Locate the cell with the specified text and output its (X, Y) center coordinate. 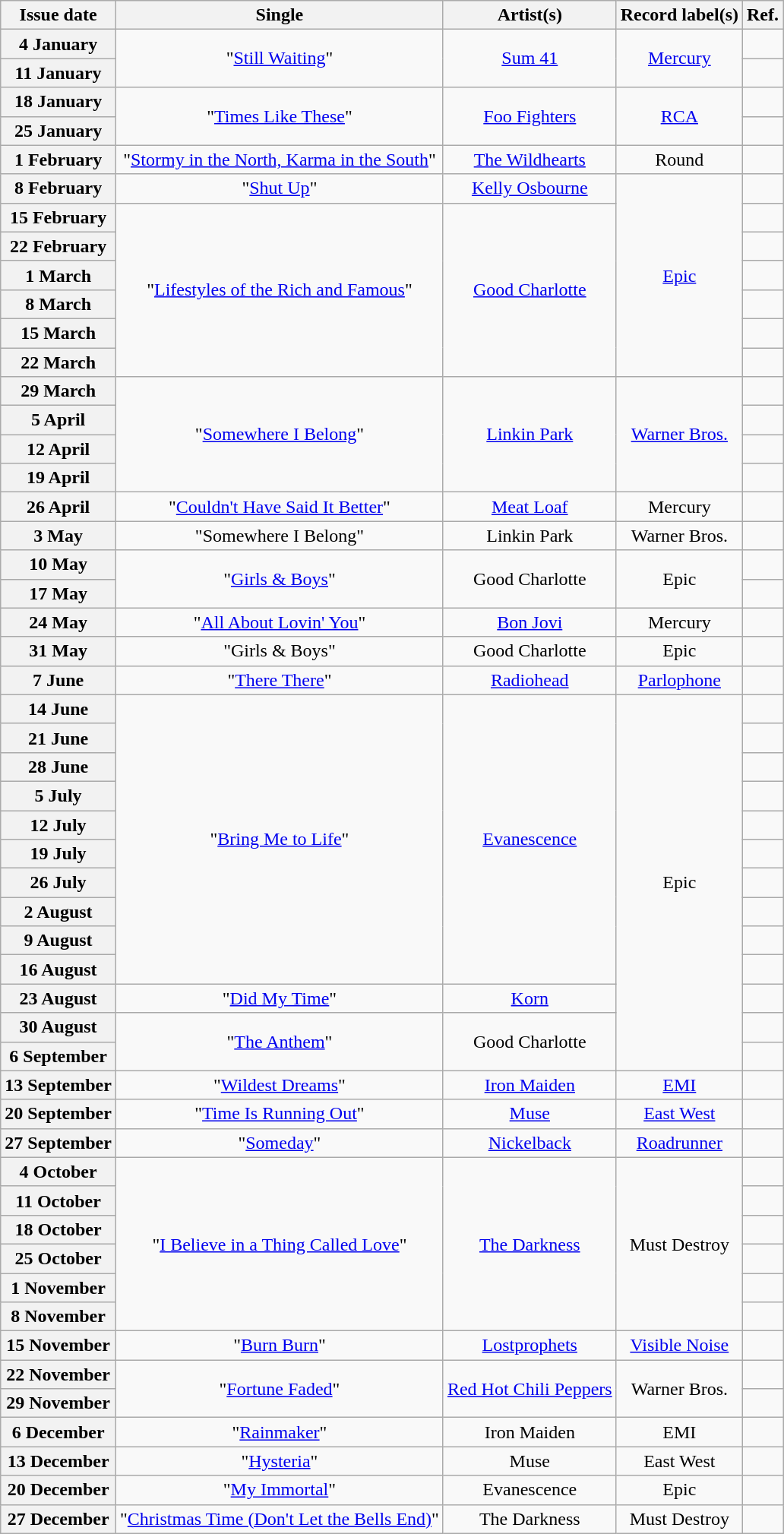
Meat Loaf (530, 507)
"Hysteria" (280, 1461)
Bon Jovi (530, 622)
2 August (58, 912)
11 January (58, 73)
Foo Fighters (530, 116)
31 May (58, 651)
"Couldn't Have Said It Better" (280, 507)
"Christmas Time (Don't Let the Bells End)" (280, 1519)
12 July (58, 824)
23 August (58, 998)
3 May (58, 536)
"Fortune Faded" (280, 1389)
Nickelback (530, 1143)
Kelly Osbourne (530, 188)
Issue date (58, 15)
8 March (58, 304)
20 December (58, 1490)
13 December (58, 1461)
11 October (58, 1200)
Ref. (763, 15)
27 September (58, 1143)
14 June (58, 709)
"Bring Me to Life" (280, 839)
"There There" (280, 680)
Single (280, 15)
8 February (58, 188)
1 November (58, 1288)
12 April (58, 449)
22 February (58, 246)
15 November (58, 1346)
"My Immortal" (280, 1490)
10 May (58, 565)
Artist(s) (530, 15)
Red Hot Chili Peppers (530, 1389)
"I Believe in a Thing Called Love" (280, 1244)
"The Anthem" (280, 1042)
1 February (58, 160)
18 January (58, 102)
Lostprophets (530, 1346)
"All About Lovin' You" (280, 622)
"Time Is Running Out" (280, 1114)
18 October (58, 1229)
6 September (58, 1056)
26 July (58, 883)
6 December (58, 1432)
19 April (58, 478)
The Wildhearts (530, 160)
30 August (58, 1027)
Parlophone (679, 680)
5 April (58, 420)
"Shut Up" (280, 188)
29 November (58, 1403)
1 March (58, 275)
Korn (530, 998)
22 November (58, 1374)
Round (679, 160)
"Rainmaker" (280, 1432)
15 March (58, 333)
9 August (58, 941)
4 October (58, 1172)
"Lifestyles of the Rich and Famous" (280, 289)
"Times Like These" (280, 116)
24 May (58, 622)
13 September (58, 1085)
17 May (58, 593)
"Wildest Dreams" (280, 1085)
"Burn Burn" (280, 1346)
16 August (58, 969)
Sum 41 (530, 59)
8 November (58, 1317)
Radiohead (530, 680)
25 January (58, 131)
25 October (58, 1258)
29 March (58, 391)
7 June (58, 680)
Visible Noise (679, 1346)
26 April (58, 507)
19 July (58, 854)
"Stormy in the North, Karma in the South" (280, 160)
Record label(s) (679, 15)
"Did My Time" (280, 998)
"Still Waiting" (280, 59)
27 December (58, 1519)
"Someday" (280, 1143)
4 January (58, 44)
22 March (58, 362)
28 June (58, 767)
20 September (58, 1114)
21 June (58, 738)
15 February (58, 217)
5 July (58, 795)
Roadrunner (679, 1143)
RCA (679, 116)
